Return (x, y) of the center of cell containing provided text 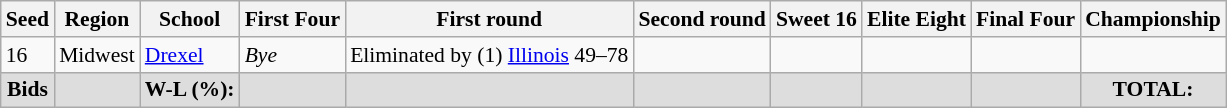
Elite Eight (916, 19)
Final Four (1026, 19)
Sweet 16 (816, 19)
Championship (1153, 19)
Seed (28, 19)
Region (97, 19)
School (190, 19)
Bids (28, 90)
16 (28, 55)
Second round (702, 19)
First Four (292, 19)
Drexel (190, 55)
Midwest (97, 55)
W-L (%): (190, 90)
First round (489, 19)
TOTAL: (1153, 90)
Bye (292, 55)
Eliminated by (1) Illinois 49–78 (489, 55)
